Identify which cell holds the provided text, then report its [x, y] central coordinate. 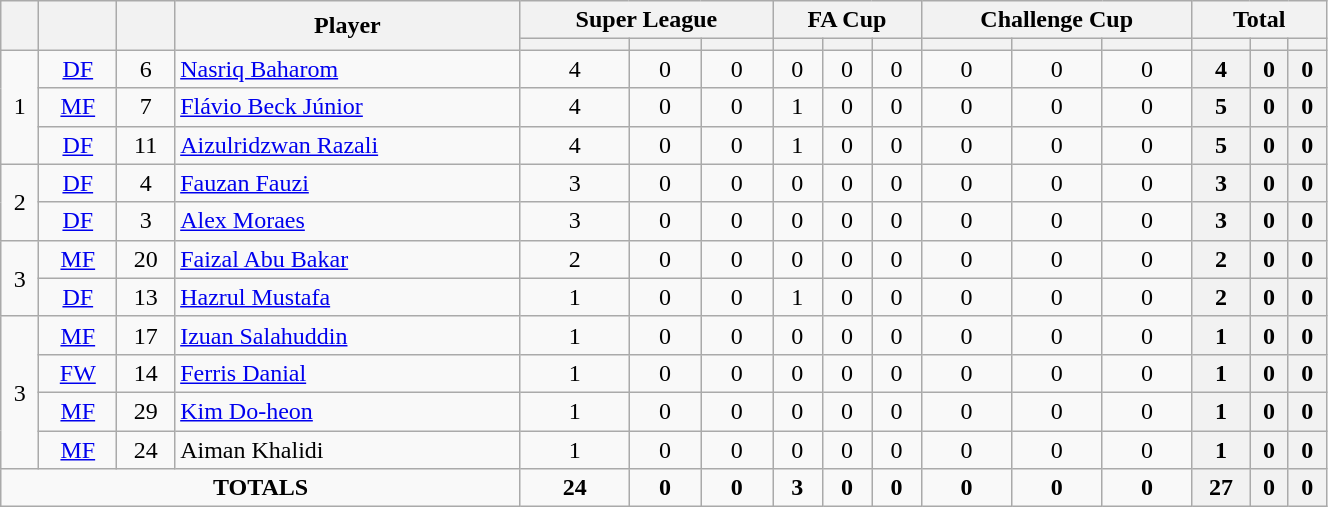
Super League [646, 20]
Hazrul Mustafa [348, 297]
FA Cup [848, 20]
Challenge Cup [1056, 20]
14 [146, 373]
Nasriq Baharom [348, 69]
TOTALS [260, 488]
Izuan Salahuddin [348, 335]
Total [1259, 20]
Flávio Beck Júnior [348, 107]
Faizal Abu Bakar [348, 259]
Aizulridzwan Razali [348, 145]
Kim Do-heon [348, 411]
17 [146, 335]
Fauzan Fauzi [348, 183]
7 [146, 107]
27 [1221, 488]
FW [78, 373]
Alex Moraes [348, 221]
29 [146, 411]
Player [348, 26]
20 [146, 259]
13 [146, 297]
Aiman Khalidi [348, 449]
11 [146, 145]
6 [146, 69]
Ferris Danial [348, 373]
